For the text-containing cell, return its midpoint in [x, y] coordinate format. 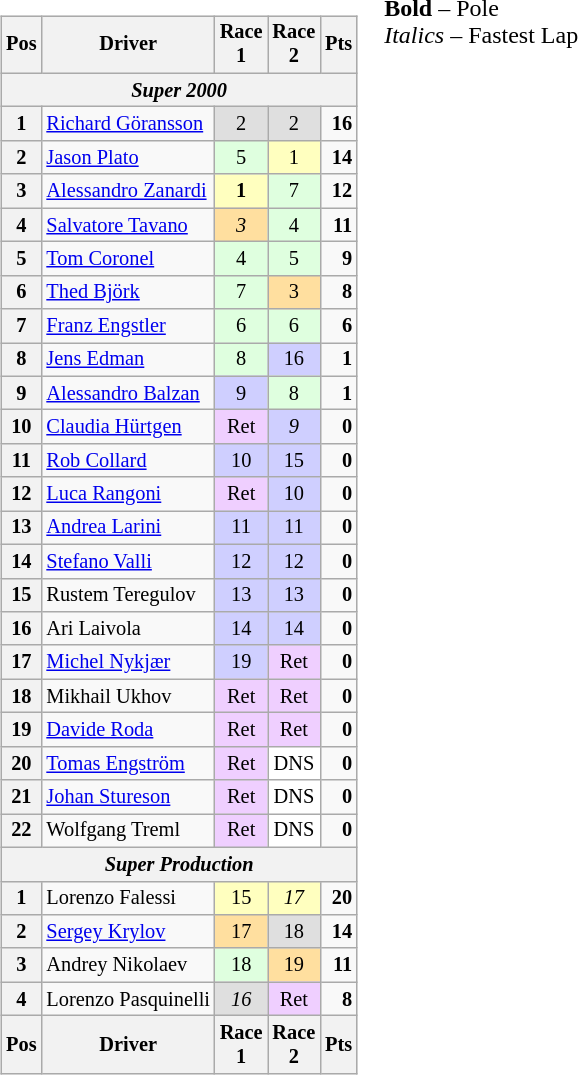
Alessandro Zanardi [128, 191]
Sergey Krylov [128, 932]
Thed Björk [128, 292]
Lorenzo Falessi [128, 898]
Davide Roda [128, 730]
Michel Nykjær [128, 662]
Lorenzo Pasquinelli [128, 999]
21 [21, 797]
Richard Göransson [128, 124]
Tom Coronel [128, 259]
22 [21, 831]
Super Production [179, 864]
Wolfgang Treml [128, 831]
Super 2000 [179, 90]
Rob Collard [128, 461]
Jason Plato [128, 158]
Franz Engstler [128, 326]
Luca Rangoni [128, 494]
Jens Edman [128, 360]
Ari Laivola [128, 629]
Claudia Hürtgen [128, 427]
Stefano Valli [128, 561]
Andrea Larini [128, 528]
Mikhail Ukhov [128, 696]
Alessandro Balzan [128, 393]
Andrey Nikolaev [128, 965]
Tomas Engström [128, 763]
Johan Stureson [128, 797]
Salvatore Tavano [128, 225]
Rustem Teregulov [128, 595]
